Provide the [X, Y] coordinate of the cell's center where the given text is located.  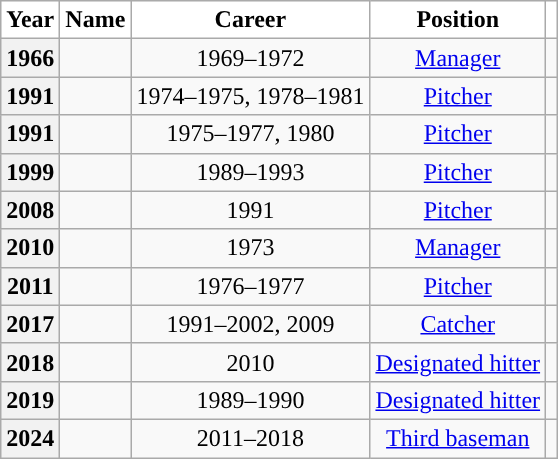
2017 [30, 324]
2008 [30, 210]
1966 [30, 58]
1969–1972 [250, 58]
Name [96, 20]
1973 [250, 248]
2019 [30, 400]
2011 [30, 286]
Career [250, 20]
1975–1977, 1980 [250, 134]
1989–1993 [250, 172]
Position [458, 20]
1999 [30, 172]
1976–1977 [250, 286]
Third baseman [458, 438]
1989–1990 [250, 400]
1991–2002, 2009 [250, 324]
Year [30, 20]
1974–1975, 1978–1981 [250, 96]
Catcher [458, 324]
2011–2018 [250, 438]
2018 [30, 362]
2024 [30, 438]
